Return [x, y] of the center of cell containing provided text 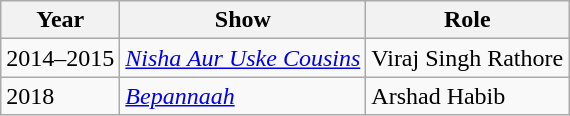
Bepannaah [243, 96]
Viraj Singh Rathore [468, 58]
Show [243, 20]
Role [468, 20]
Arshad Habib [468, 96]
2014–2015 [60, 58]
2018 [60, 96]
Nisha Aur Uske Cousins [243, 58]
Year [60, 20]
